Search for the cell housing the specified text and yield its (X, Y) center coordinate. 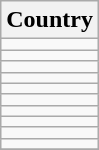
Country (50, 20)
